Capture the cell that displays the provided text and extract its [x, y] central coordinate. 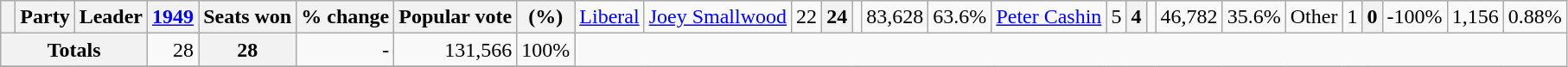
1949 [173, 17]
63.6% [959, 17]
Seats won [247, 17]
4 [1136, 17]
46,782 [1189, 17]
- [346, 50]
0.88% [1535, 17]
Party [45, 17]
131,566 [456, 50]
1 [1352, 17]
% change [346, 17]
Joey Smallwood [717, 17]
Totals [74, 50]
24 [837, 17]
-100% [1414, 17]
Other [1314, 17]
Peter Cashin [1049, 17]
35.6% [1253, 17]
22 [807, 17]
83,628 [896, 17]
Liberal [609, 17]
Popular vote [456, 17]
5 [1117, 17]
0 [1373, 17]
Leader [111, 17]
1,156 [1475, 17]
100% [546, 50]
(%) [546, 17]
